For the text-containing cell, return its midpoint in (X, Y) coordinate format. 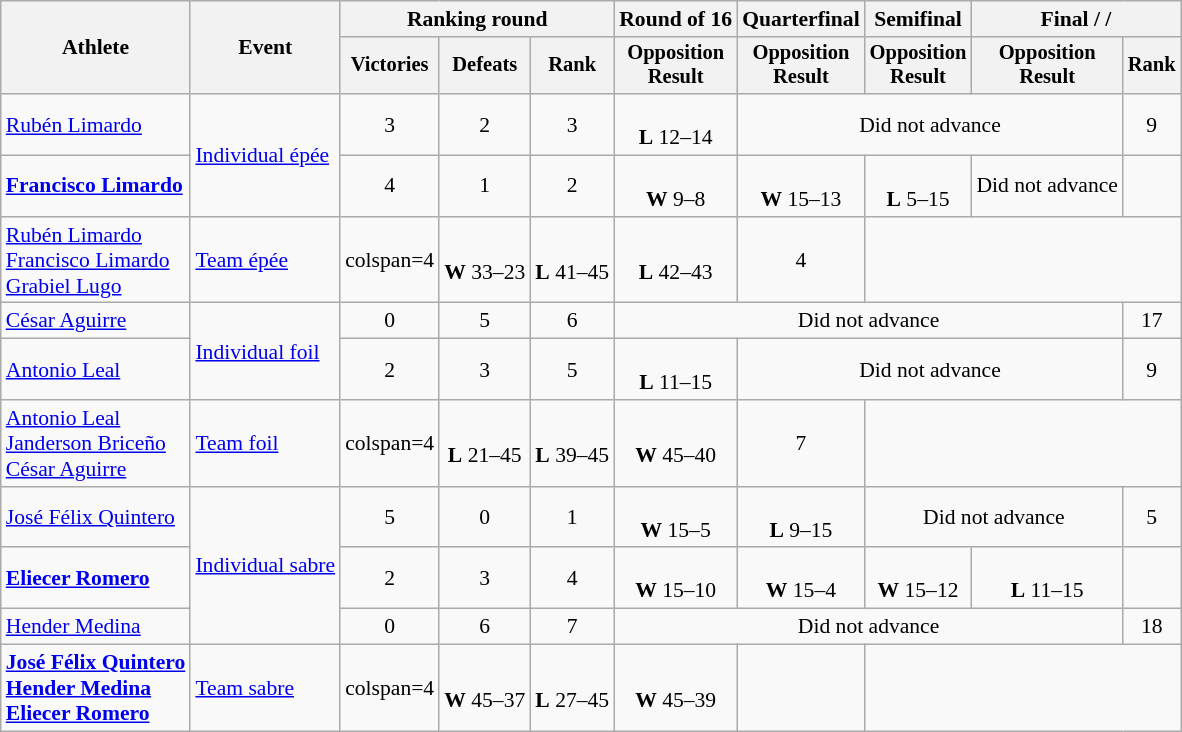
W 15–12 (918, 578)
Final / / (1076, 19)
L 27–45 (572, 688)
Rubén LimardoFrancisco LimardoGrabiel Lugo (96, 260)
W 9–8 (676, 186)
Event (265, 48)
W 15–4 (801, 578)
W 33–23 (484, 260)
Antonio LealJanderson BriceñoCésar Aguirre (96, 444)
Victories (390, 66)
L 42–43 (676, 260)
Individual épée (265, 155)
W 15–13 (801, 186)
Team épée (265, 260)
Team foil (265, 444)
18 (1152, 627)
W 45–40 (676, 444)
L 41–45 (572, 260)
Athlete (96, 48)
W 15–5 (676, 518)
L 12–14 (676, 124)
Francisco Limardo (96, 186)
César Aguirre (96, 321)
L 5–15 (918, 186)
L 21–45 (484, 444)
Eliecer Romero (96, 578)
W 45–39 (676, 688)
17 (1152, 321)
Individual foil (265, 352)
Quarterfinal (801, 19)
Antonio Leal (96, 370)
L 39–45 (572, 444)
Hender Medina (96, 627)
Defeats (484, 66)
José Félix Quintero (96, 518)
Team sabre (265, 688)
L 9–15 (801, 518)
Ranking round (477, 19)
Semifinal (918, 19)
Individual sabre (265, 566)
W 15–10 (676, 578)
W 45–37 (484, 688)
José Félix QuinteroHender MedinaEliecer Romero (96, 688)
Rubén Limardo (96, 124)
Round of 16 (676, 19)
